Scan for the cell matching the given text and deliver its (X, Y) coordinate at center. 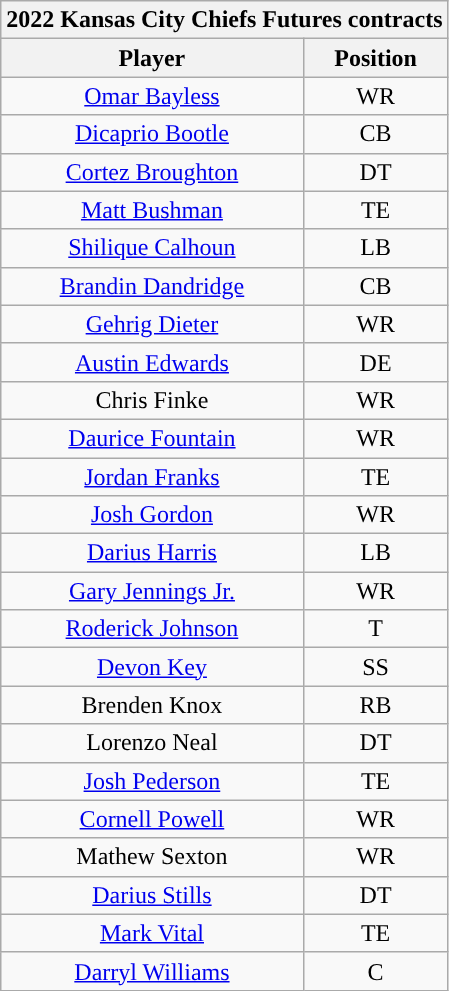
RB (376, 705)
Position (376, 58)
Omar Bayless (152, 96)
Mathew Sexton (152, 857)
Roderick Johnson (152, 629)
Mark Vital (152, 933)
Shilique Calhoun (152, 248)
Brandin Dandridge (152, 286)
Chris Finke (152, 400)
Cortez Broughton (152, 172)
Darius Stills (152, 895)
Dicaprio Bootle (152, 134)
Matt Bushman (152, 210)
SS (376, 667)
Gehrig Dieter (152, 324)
Austin Edwards (152, 362)
Brenden Knox (152, 705)
Daurice Fountain (152, 438)
Darius Harris (152, 553)
2022 Kansas City Chiefs Futures contracts (224, 20)
Darryl Williams (152, 971)
Devon Key (152, 667)
Jordan Franks (152, 477)
Lorenzo Neal (152, 743)
Josh Pederson (152, 781)
Josh Gordon (152, 515)
C (376, 971)
T (376, 629)
DE (376, 362)
Gary Jennings Jr. (152, 591)
Cornell Powell (152, 819)
Player (152, 58)
